Locate the cell with the specified text and output its [x, y] center coordinate. 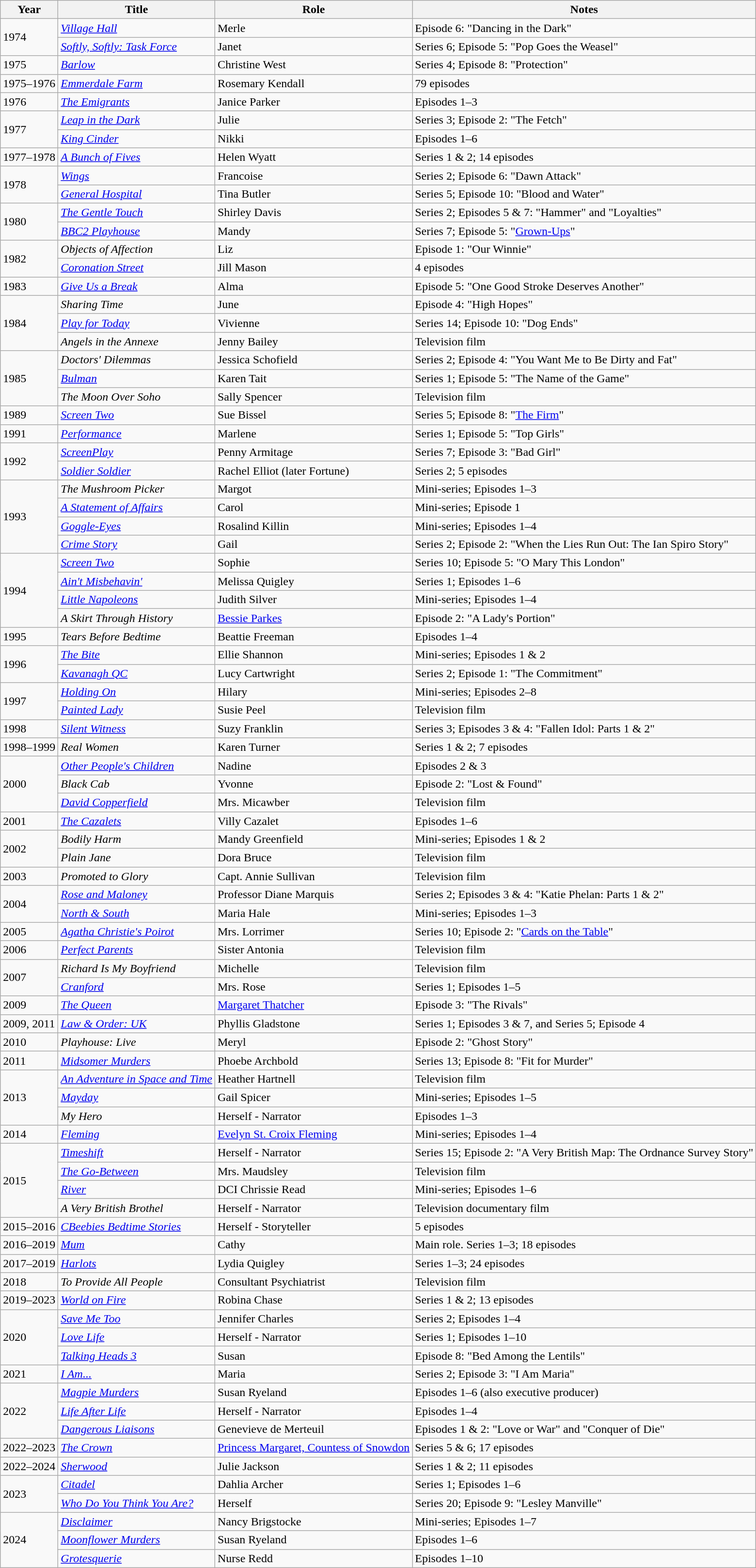
1984 [29, 323]
Series 2; Episode 2: "When the Lies Run Out: The Ian Spiro Story" [584, 544]
1992 [29, 461]
2009 [29, 1005]
2005 [29, 931]
Who Do You Think You Are? [137, 1503]
Other People's Children [137, 765]
Helen Wyatt [313, 157]
Role [313, 10]
Herself - Storyteller [313, 1226]
Gail [313, 544]
2009, 2011 [29, 1024]
Mini-series; Episodes 1–5 [584, 1097]
Main role. Series 1–3; 18 episodes [584, 1245]
Dora Bruce [313, 858]
Coronation Street [137, 268]
Disclaimer [137, 1521]
Series 6; Episode 5: "Pop Goes the Weasel" [584, 47]
Rosalind Killin [313, 526]
Play for Today [137, 323]
Series 1; Episode 5: "Top Girls" [584, 434]
Series 4; Episode 8: "Protection" [584, 65]
Dahlia Archer [313, 1485]
2006 [29, 950]
Series 1; Episodes 1–10 [584, 1337]
Genevieve de Merteuil [313, 1429]
The Bite [137, 655]
Episode 2: "A Lady's Portion" [584, 618]
Timeshift [137, 1153]
Karen Turner [313, 747]
Wings [137, 175]
Mini-series; Episodes 2–8 [584, 692]
Michelle [313, 968]
Jennifer Charles [313, 1319]
Series 10; Episode 5: "O Mary This London" [584, 563]
Rachel Elliot (later Fortune) [313, 470]
Painted Lady [137, 710]
An Adventure in Space and Time [137, 1079]
2020 [29, 1337]
Series 5; Episode 10: "Blood and Water" [584, 194]
2002 [29, 849]
My Hero [137, 1116]
Agatha Christie's Poirot [137, 931]
Nurse Redd [313, 1558]
Sister Antonia [313, 950]
ScreenPlay [137, 452]
2015–2016 [29, 1226]
Bulman [137, 378]
2022–2023 [29, 1448]
Episode 3: "The Rivals" [584, 1005]
David Copperfield [137, 802]
Phyllis Gladstone [313, 1024]
2018 [29, 1282]
Mandy [313, 231]
Cranford [137, 987]
Series 1 & 2; 14 episodes [584, 157]
Marlene [313, 434]
The Moon Over Soho [137, 397]
Episode 6: "Dancing in the Dark" [584, 28]
Talking Heads 3 [137, 1355]
Episode 2: "Lost & Found" [584, 784]
2001 [29, 821]
Plain Jane [137, 858]
2016–2019 [29, 1245]
1976 [29, 102]
Maria [313, 1374]
Herself [313, 1503]
1982 [29, 259]
2019–2023 [29, 1300]
Mayday [137, 1097]
Promoted to Glory [137, 876]
Meryl [313, 1042]
1998 [29, 729]
Sharing Time [137, 305]
Episodes 2 & 3 [584, 765]
Mandy Greenfield [313, 839]
Rose and Maloney [137, 895]
General Hospital [137, 194]
The Crown [137, 1448]
Suzy Franklin [313, 729]
Vivienne [313, 323]
Yvonne [313, 784]
Objects of Affection [137, 249]
Little Napoleons [137, 600]
Series 2; Episodes 3 & 4: "Katie Phelan: Parts 1 & 2" [584, 895]
Episode 5: "One Good Stroke Deserves Another" [584, 286]
Magpie Murders [137, 1392]
1977 [29, 129]
Television documentary film [584, 1208]
Village Hall [137, 28]
1978 [29, 185]
Jenny Bailey [313, 342]
Sherwood [137, 1466]
Series 15; Episode 2: "A Very British Map: The Ordnance Survey Story" [584, 1153]
King Cinder [137, 139]
Consultant Psychiatrist [313, 1282]
Episode 8: "Bed Among the Lentils" [584, 1355]
1974 [29, 37]
1996 [29, 664]
1975–1976 [29, 83]
Nadine [313, 765]
1983 [29, 286]
2022–2024 [29, 1466]
Title [137, 10]
1998–1999 [29, 747]
Series 14; Episode 10: "Dog Ends" [584, 323]
Series 1; Episodes 1–5 [584, 987]
2013 [29, 1097]
A Bunch of Fives [137, 157]
Jessica Schofield [313, 360]
2003 [29, 876]
Playhouse: Live [137, 1042]
Alma [313, 286]
Beattie Freeman [313, 637]
Series 1 & 2; 13 episodes [584, 1300]
The Cazalets [137, 821]
Series 1–3; 24 episodes [584, 1263]
2015 [29, 1180]
Episodes 1–6 (also executive producer) [584, 1392]
Series 20; Episode 9: "Lesley Manville" [584, 1503]
Cathy [313, 1245]
Series 2; 5 episodes [584, 470]
The Queen [137, 1005]
2004 [29, 904]
Goggle-Eyes [137, 526]
Judith Silver [313, 600]
The Mushroom Picker [137, 489]
Series 1 & 2; 11 episodes [584, 1466]
Series 2; Episode 3: "I Am Maria" [584, 1374]
Episode 2: "Ghost Story" [584, 1042]
Series 5; Episode 8: "The Firm" [584, 415]
Silent Witness [137, 729]
World on Fire [137, 1300]
I Am... [137, 1374]
Sophie [313, 563]
Barlow [137, 65]
5 episodes [584, 1226]
Series 3; Episodes 3 & 4: "Fallen Idol: Parts 1 & 2" [584, 729]
Christine West [313, 65]
Mrs. Micawber [313, 802]
BBC2 Playhouse [137, 231]
River [137, 1190]
Series 1; Episode 5: "The Name of the Game" [584, 378]
2010 [29, 1042]
Mini-series; Episode 1 [584, 507]
Heather Hartnell [313, 1079]
2014 [29, 1134]
Maria Hale [313, 913]
Love Life [137, 1337]
Mini-series; Episodes 1–7 [584, 1521]
Villy Cazalet [313, 821]
1991 [29, 434]
Soldier Soldier [137, 470]
Evelyn St. Croix Fleming [313, 1134]
Series 2; Episode 4: "You Want Me to Be Dirty and Fat" [584, 360]
Midsomer Murders [137, 1060]
2000 [29, 784]
Nancy Brigstocke [313, 1521]
Margot [313, 489]
Julie Jackson [313, 1466]
Nikki [313, 139]
Series 1; Episodes 3 & 7, and Series 5; Episode 4 [584, 1024]
Doctors' Dilemmas [137, 360]
Year [29, 10]
Sally Spencer [313, 397]
Professor Diane Marquis [313, 895]
Mini-series; Episodes 1–6 [584, 1190]
Angels in the Annexe [137, 342]
A Skirt Through History [137, 618]
Janet [313, 47]
Richard Is My Boyfriend [137, 968]
Performance [137, 434]
Notes [584, 10]
Francoise [313, 175]
Series 2; Episode 1: "The Commitment" [584, 673]
Mrs. Rose [313, 987]
2011 [29, 1060]
2007 [29, 978]
Emmerdale Farm [137, 83]
Softly, Softly: Task Force [137, 47]
North & South [137, 913]
1993 [29, 516]
A Statement of Affairs [137, 507]
Robina Chase [313, 1300]
Episode 4: "High Hopes" [584, 305]
Carol [313, 507]
1989 [29, 415]
DCI Chrissie Read [313, 1190]
Ellie Shannon [313, 655]
Susan [313, 1355]
CBeebies Bedtime Stories [137, 1226]
1994 [29, 590]
2024 [29, 1540]
1997 [29, 701]
Series 10; Episode 2: "Cards on the Table" [584, 931]
Dangerous Liaisons [137, 1429]
Tears Before Bedtime [137, 637]
A Very British Brothel [137, 1208]
79 episodes [584, 83]
Grotesquerie [137, 1558]
1975 [29, 65]
To Provide All People [137, 1282]
2023 [29, 1494]
Real Women [137, 747]
Series 7; Episode 5: "Grown-Ups" [584, 231]
1980 [29, 221]
Series 2; Episodes 1–4 [584, 1319]
Moonflower Murders [137, 1540]
Black Cab [137, 784]
Series 5 & 6; 17 episodes [584, 1448]
Series 3; Episode 2: "The Fetch" [584, 120]
Perfect Parents [137, 950]
Jill Mason [313, 268]
Capt. Annie Sullivan [313, 876]
4 episodes [584, 268]
Lucy Cartwright [313, 673]
Bessie Parkes [313, 618]
Margaret Thatcher [313, 1005]
2022 [29, 1411]
Series 2; Episodes 5 & 7: "Hammer" and "Loyalties" [584, 212]
Julie [313, 120]
2021 [29, 1374]
June [313, 305]
The Go-Between [137, 1171]
Life After Life [137, 1411]
Bodily Harm [137, 839]
Series 13; Episode 8: "Fit for Murder" [584, 1060]
Susie Peel [313, 710]
Law & Order: UK [137, 1024]
Hilary [313, 692]
1995 [29, 637]
Ain't Misbehavin' [137, 581]
2017–2019 [29, 1263]
Citadel [137, 1485]
Fleming [137, 1134]
The Emigrants [137, 102]
Princess Margaret, Countess of Snowdon [313, 1448]
Mrs. Lorrimer [313, 931]
Episode 1: "Our Winnie" [584, 249]
Karen Tait [313, 378]
Tina Butler [313, 194]
Series 2; Episode 6: "Dawn Attack" [584, 175]
Harlots [137, 1263]
Liz [313, 249]
Shirley Davis [313, 212]
Melissa Quigley [313, 581]
Rosemary Kendall [313, 83]
Phoebe Archbold [313, 1060]
Holding On [137, 692]
Leap in the Dark [137, 120]
1985 [29, 378]
Series 7; Episode 3: "Bad Girl" [584, 452]
Penny Armitage [313, 452]
Gail Spicer [313, 1097]
Episodes 1–10 [584, 1558]
Give Us a Break [137, 286]
Sue Bissel [313, 415]
Lydia Quigley [313, 1263]
Crime Story [137, 544]
1977–1978 [29, 157]
Merle [313, 28]
Save Me Too [137, 1319]
Episodes 1 & 2: "Love or War" and "Conquer of Die" [584, 1429]
The Gentle Touch [137, 212]
Mrs. Maudsley [313, 1171]
Janice Parker [313, 102]
Series 1 & 2; 7 episodes [584, 747]
Mum [137, 1245]
Kavanagh QC [137, 673]
